Extract the [x, y] coordinate from the center of the cell holding the provided text.  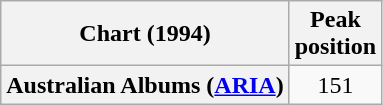
Australian Albums (ARIA) [145, 85]
Peakposition [335, 34]
151 [335, 85]
Chart (1994) [145, 34]
